Detect which cell encompasses the target text, then output its (X, Y) center coordinate. 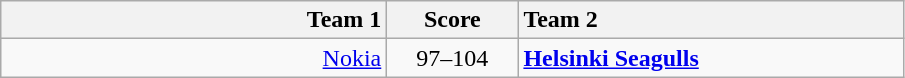
97–104 (452, 58)
Team 1 (194, 20)
Nokia (194, 58)
Score (452, 20)
Helsinki Seagulls (711, 58)
Team 2 (711, 20)
